Return the [x, y] coordinate for the center point of the cell that contains the specified text.  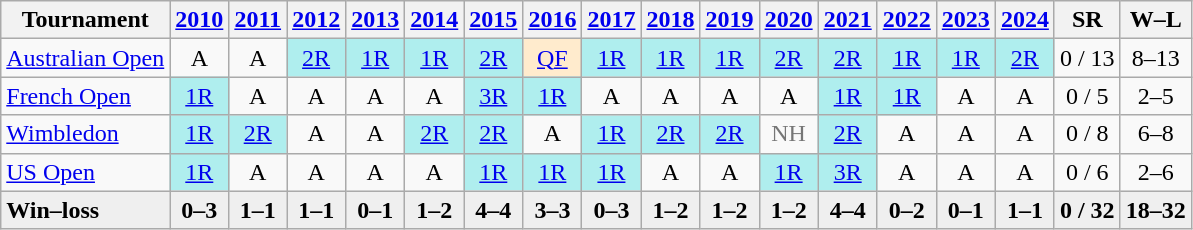
2021 [848, 20]
2017 [612, 20]
Win–loss [86, 210]
0 / 5 [1087, 96]
2010 [200, 20]
French Open [86, 96]
0–2 [906, 210]
0 / 6 [1087, 172]
2016 [552, 20]
0 / 13 [1087, 58]
QF [552, 58]
2012 [316, 20]
US Open [86, 172]
8–13 [1156, 58]
0 / 8 [1087, 134]
2023 [966, 20]
2013 [376, 20]
3–3 [552, 210]
Australian Open [86, 58]
18–32 [1156, 210]
2022 [906, 20]
2019 [730, 20]
2018 [670, 20]
SR [1087, 20]
Wimbledon [86, 134]
Tournament [86, 20]
2014 [434, 20]
2024 [1024, 20]
2–5 [1156, 96]
0 / 32 [1087, 210]
2–6 [1156, 172]
2015 [494, 20]
6–8 [1156, 134]
NH [788, 134]
2020 [788, 20]
2011 [258, 20]
W–L [1156, 20]
